Capture the cell that displays the provided text and extract its [X, Y] central coordinate. 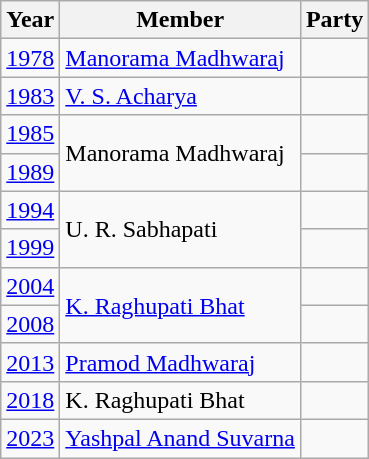
1999 [30, 248]
1994 [30, 210]
Year [30, 20]
2013 [30, 362]
2023 [30, 438]
2018 [30, 400]
1978 [30, 58]
2004 [30, 286]
1983 [30, 96]
1989 [30, 172]
Yashpal Anand Suvarna [180, 438]
Party [334, 20]
Member [180, 20]
Pramod Madhwaraj [180, 362]
2008 [30, 324]
V. S. Acharya [180, 96]
1985 [30, 134]
U. R. Sabhapati [180, 229]
